Extract the [X, Y] coordinate from the center of the cell holding the provided text.  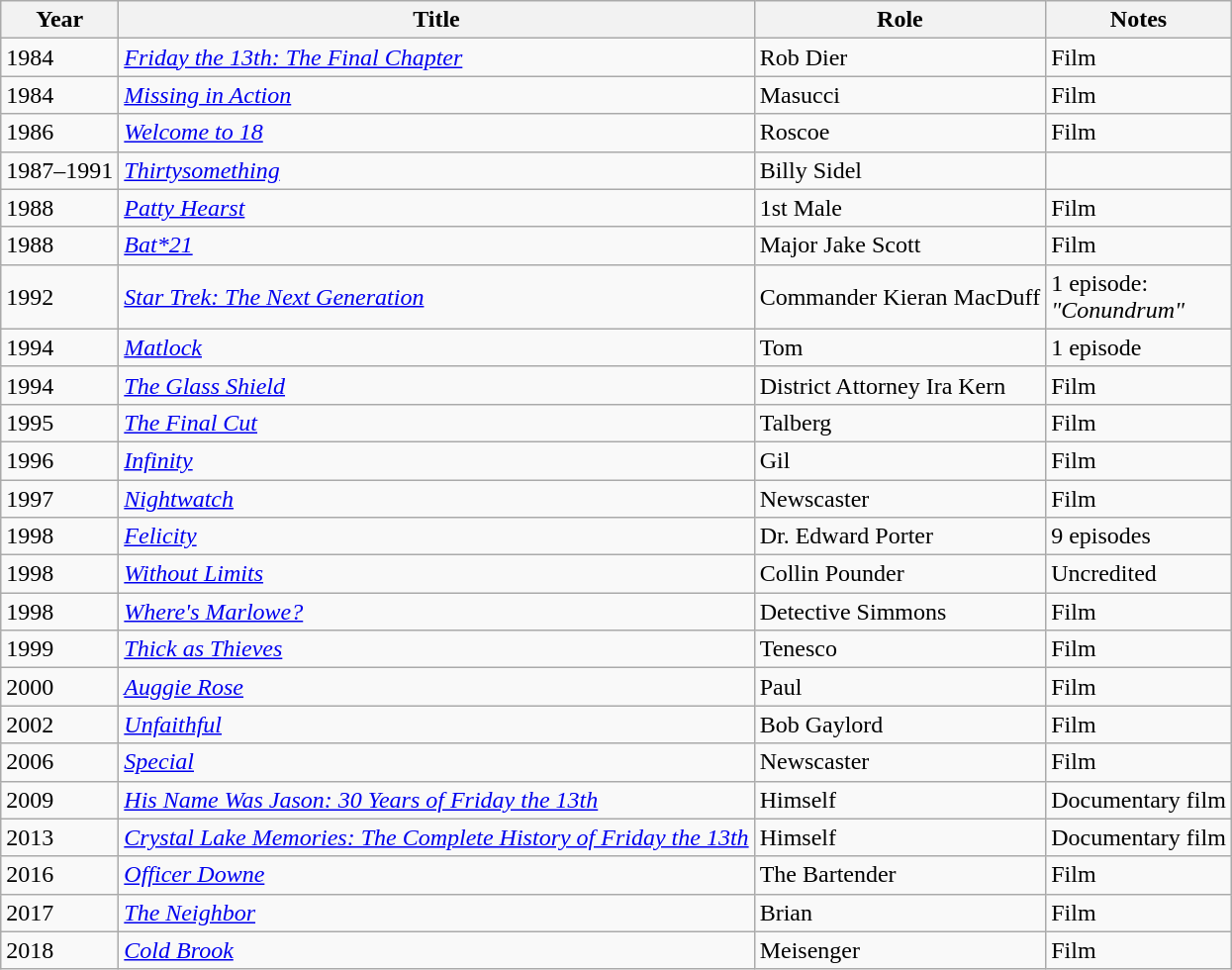
2017 [59, 913]
Felicity [436, 536]
Bat*21 [436, 245]
1986 [59, 133]
2016 [59, 875]
Thick as Thieves [436, 649]
Billy Sidel [900, 170]
The Final Cut [436, 423]
1st Male [900, 208]
Cold Brook [436, 950]
Nightwatch [436, 498]
Special [436, 762]
Paul [900, 687]
Brian [900, 913]
The Bartender [900, 875]
Talberg [900, 423]
Role [900, 20]
1 episode [1139, 347]
1 episode:"Conundrum" [1139, 297]
1996 [59, 460]
Unfaithful [436, 725]
Infinity [436, 460]
Without Limits [436, 574]
Uncredited [1139, 574]
Major Jake Scott [900, 245]
Commander Kieran MacDuff [900, 297]
1992 [59, 297]
Masucci [900, 95]
Crystal Lake Memories: The Complete History of Friday the 13th [436, 837]
His Name Was Jason: 30 Years of Friday the 13th [436, 800]
Roscoe [900, 133]
Collin Pounder [900, 574]
Meisenger [900, 950]
1997 [59, 498]
Missing in Action [436, 95]
Thirtysomething [436, 170]
2009 [59, 800]
Officer Downe [436, 875]
Gil [900, 460]
2013 [59, 837]
Auggie Rose [436, 687]
2018 [59, 950]
9 episodes [1139, 536]
Detective Simmons [900, 612]
Patty Hearst [436, 208]
Bob Gaylord [900, 725]
Title [436, 20]
District Attorney Ira Kern [900, 385]
Notes [1139, 20]
Tom [900, 347]
1995 [59, 423]
Star Trek: The Next Generation [436, 297]
2000 [59, 687]
Matlock [436, 347]
1987–1991 [59, 170]
Friday the 13th: The Final Chapter [436, 57]
2006 [59, 762]
The Glass Shield [436, 385]
Tenesco [900, 649]
2002 [59, 725]
Welcome to 18 [436, 133]
Year [59, 20]
Rob Dier [900, 57]
The Neighbor [436, 913]
Dr. Edward Porter [900, 536]
Where's Marlowe? [436, 612]
1999 [59, 649]
